Extract the (x, y) coordinate from the center of the cell holding the provided text.  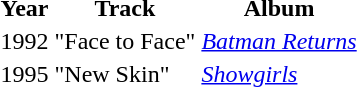
"Face to Face" (125, 41)
